Capture the cell that displays the provided text and extract its [x, y] central coordinate. 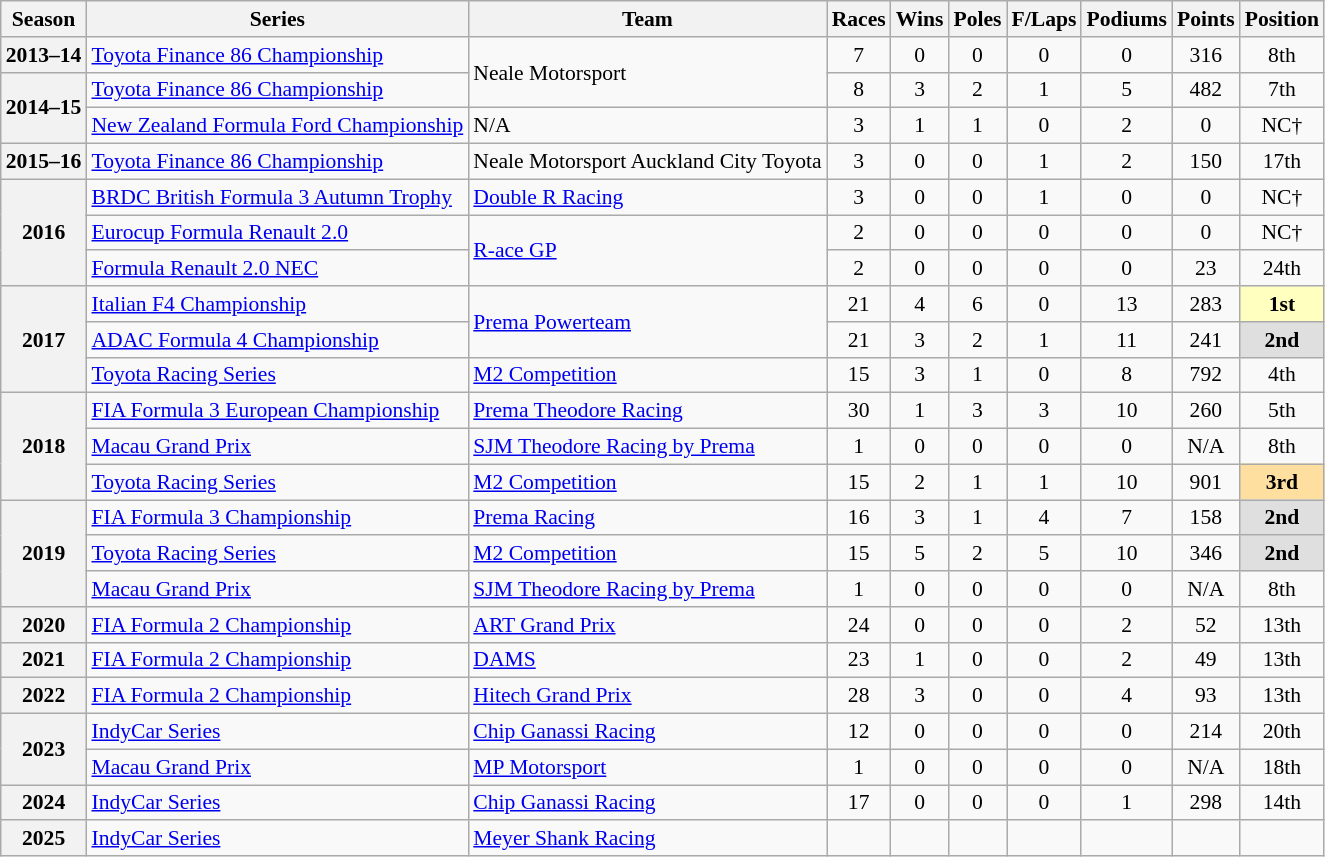
2013–14 [44, 55]
792 [1206, 375]
11 [1126, 340]
ART Grand Prix [647, 625]
BRDC British Formula 3 Autumn Trophy [277, 197]
Season [44, 19]
28 [859, 696]
Double R Racing [647, 197]
214 [1206, 732]
Formula Renault 2.0 NEC [277, 269]
1st [1282, 304]
14th [1282, 803]
2016 [44, 232]
Points [1206, 19]
3rd [1282, 482]
Podiums [1126, 19]
298 [1206, 803]
2019 [44, 554]
901 [1206, 482]
Italian F4 Championship [277, 304]
283 [1206, 304]
150 [1206, 162]
Eurocup Formula Renault 2.0 [277, 233]
13 [1126, 304]
17th [1282, 162]
2023 [44, 750]
17 [859, 803]
Races [859, 19]
FIA Formula 3 Championship [277, 518]
R-ace GP [647, 250]
Prema Theodore Racing [647, 411]
16 [859, 518]
2024 [44, 803]
2022 [44, 696]
Meyer Shank Racing [647, 839]
ADAC Formula 4 Championship [277, 340]
20th [1282, 732]
Series [277, 19]
260 [1206, 411]
2021 [44, 660]
482 [1206, 90]
24th [1282, 269]
F/Laps [1044, 19]
4th [1282, 375]
MP Motorsport [647, 767]
Team [647, 19]
158 [1206, 518]
Prema Powerteam [647, 322]
93 [1206, 696]
Neale Motorsport Auckland City Toyota [647, 162]
316 [1206, 55]
2018 [44, 446]
5th [1282, 411]
2014–15 [44, 108]
7th [1282, 90]
30 [859, 411]
2025 [44, 839]
241 [1206, 340]
2020 [44, 625]
18th [1282, 767]
52 [1206, 625]
Prema Racing [647, 518]
Hitech Grand Prix [647, 696]
FIA Formula 3 European Championship [277, 411]
12 [859, 732]
2015–16 [44, 162]
Neale Motorsport [647, 72]
DAMS [647, 660]
Wins [920, 19]
Poles [977, 19]
24 [859, 625]
6 [977, 304]
2017 [44, 340]
New Zealand Formula Ford Championship [277, 126]
49 [1206, 660]
346 [1206, 554]
Position [1282, 19]
